Find where the given text appears and provide that cell's center as (X, Y) coordinate. 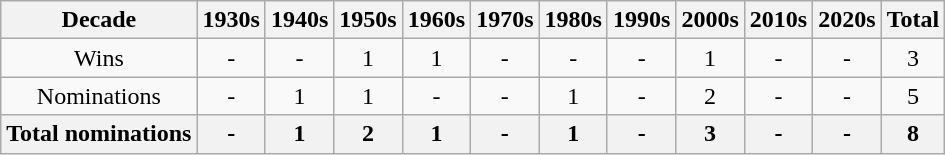
1980s (573, 20)
1930s (231, 20)
Total nominations (99, 134)
5 (913, 96)
Decade (99, 20)
2000s (710, 20)
1990s (641, 20)
Nominations (99, 96)
1950s (368, 20)
2020s (847, 20)
Wins (99, 58)
8 (913, 134)
1970s (505, 20)
2010s (778, 20)
Total (913, 20)
1960s (436, 20)
1940s (299, 20)
